Determine the [X, Y] coordinate at the center of the cell enclosing the given text.  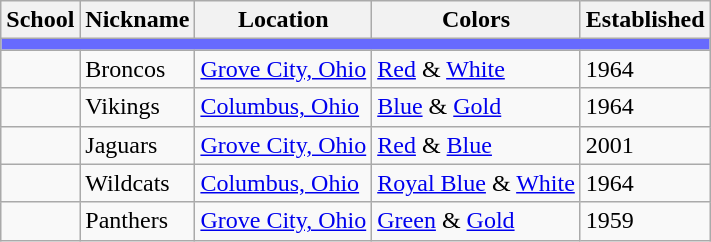
Panthers [138, 221]
1959 [645, 221]
Vikings [138, 107]
Royal Blue & White [476, 183]
Jaguars [138, 145]
Broncos [138, 69]
Wildcats [138, 183]
School [40, 20]
2001 [645, 145]
Established [645, 20]
Blue & Gold [476, 107]
Red & White [476, 69]
Location [284, 20]
Nickname [138, 20]
Green & Gold [476, 221]
Red & Blue [476, 145]
Colors [476, 20]
